Pinpoint the cell where the given text exists, returning its [X, Y] midpoint coordinate. 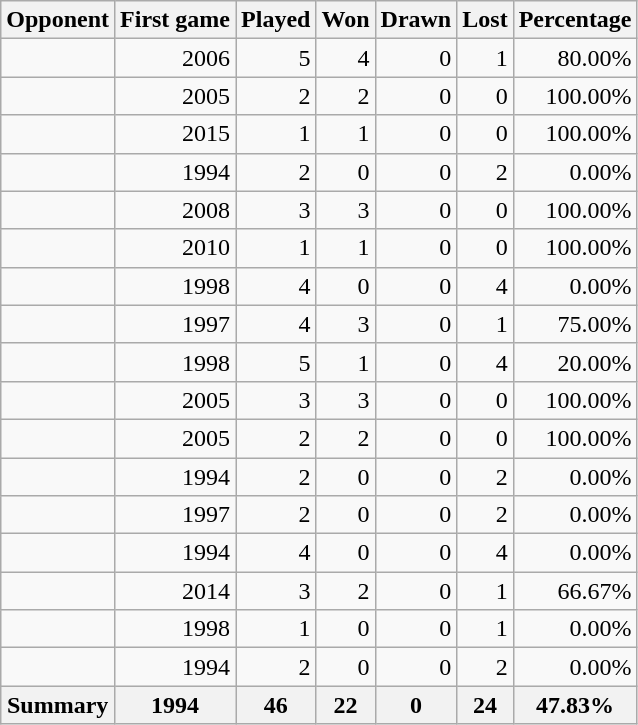
80.00% [575, 58]
Percentage [575, 20]
47.83% [575, 705]
24 [485, 705]
2015 [176, 134]
75.00% [575, 324]
First game [176, 20]
2010 [176, 248]
2014 [176, 591]
Opponent [58, 20]
Won [346, 20]
Played [276, 20]
Lost [485, 20]
Drawn [416, 20]
2008 [176, 210]
46 [276, 705]
66.67% [575, 591]
20.00% [575, 362]
2006 [176, 58]
Summary [58, 705]
22 [346, 705]
